Provide the (X, Y) coordinate of the cell's center where the given text is located.  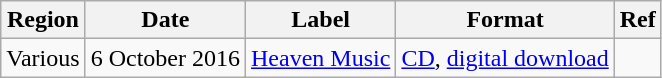
CD, digital download (505, 58)
Heaven Music (321, 58)
Ref (638, 20)
6 October 2016 (165, 58)
Various (43, 58)
Region (43, 20)
Date (165, 20)
Label (321, 20)
Format (505, 20)
